For the text-containing cell, return its midpoint in [x, y] coordinate format. 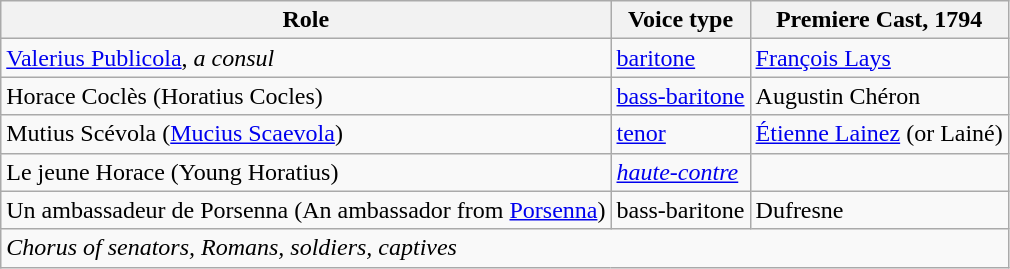
Un ambassadeur de Porsenna (An ambassador from Porsenna) [306, 210]
haute-contre [680, 172]
Le jeune Horace (Young Horatius) [306, 172]
Dufresne [879, 210]
baritone [680, 58]
Horace Coclès (Horatius Cocles) [306, 96]
Augustin Chéron [879, 96]
François Lays [879, 58]
Chorus of senators, Romans, soldiers, captives [505, 248]
tenor [680, 134]
Étienne Lainez (or Lainé) [879, 134]
Voice type [680, 20]
Premiere Cast, 1794 [879, 20]
Valerius Publicola, a consul [306, 58]
Mutius Scévola (Mucius Scaevola) [306, 134]
Role [306, 20]
